Return (x, y) of the center of cell containing provided text 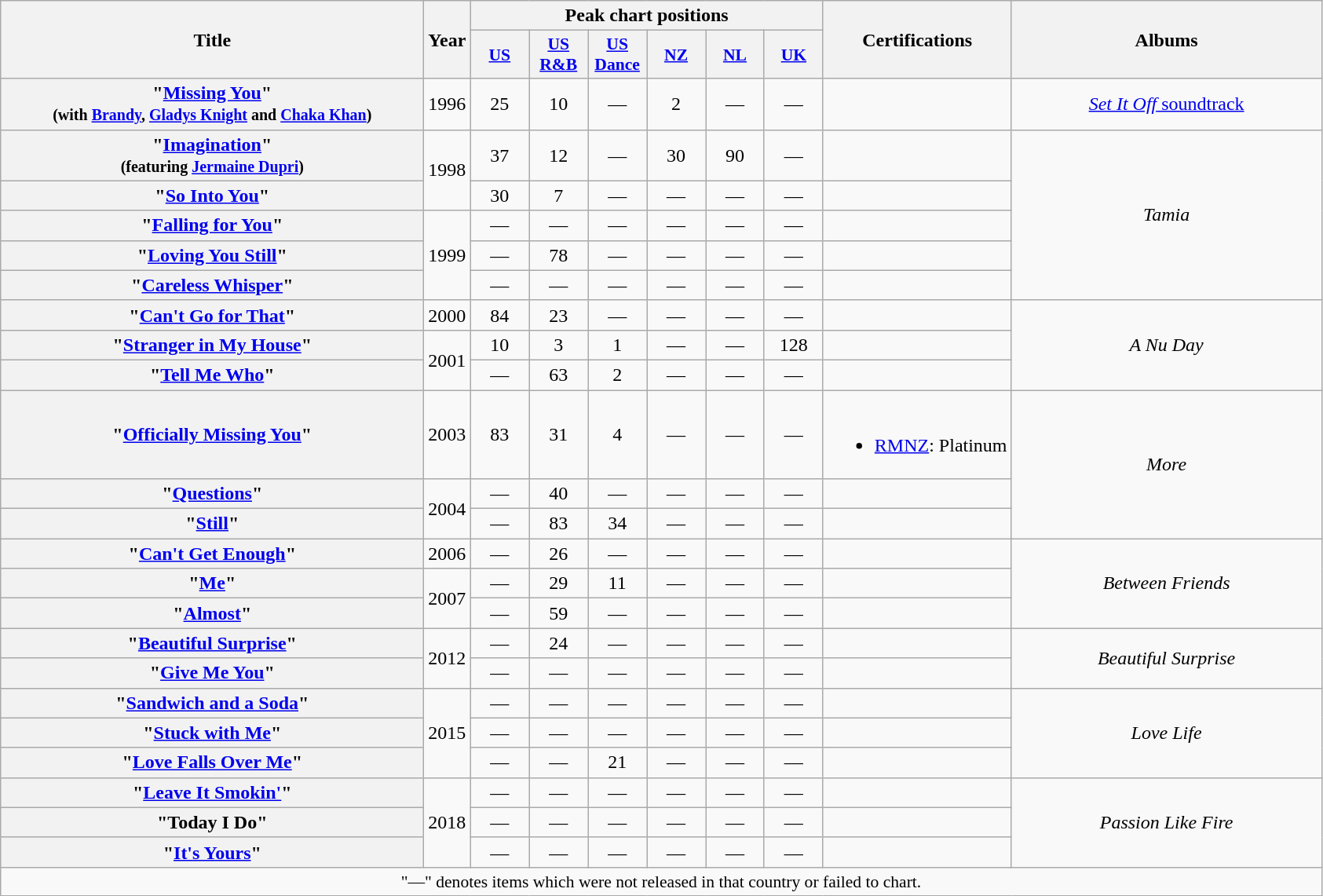
NL (735, 55)
63 (559, 375)
Beautiful Surprise (1167, 658)
"Beautiful Surprise" (212, 643)
59 (559, 613)
Year (448, 39)
12 (559, 155)
29 (559, 583)
US R&B (559, 55)
"Almost" (212, 613)
2007 (448, 598)
"So Into You" (212, 196)
Albums (1167, 39)
"Stuck with Me" (212, 733)
"Questions" (212, 494)
"Give Me You" (212, 673)
Title (212, 39)
2015 (448, 733)
21 (617, 763)
1998 (448, 170)
7 (559, 196)
78 (559, 255)
"—" denotes items which were not released in that country or failed to chart. (661, 881)
"Me" (212, 583)
US Dance (617, 55)
Set It Off soundtrack (1167, 104)
"Loving You Still" (212, 255)
31 (559, 433)
"Falling for You" (212, 225)
"Still" (212, 524)
"Can't Go for That" (212, 315)
"Imagination" (featuring Jermaine Dupri) (212, 155)
"Leave It Smokin'" (212, 792)
"Careless Whisper" (212, 285)
24 (559, 643)
3 (559, 345)
A Nu Day (1167, 345)
2012 (448, 658)
"It's Yours" (212, 852)
Tamia (1167, 215)
2004 (448, 509)
"Can't Get Enough" (212, 554)
4 (617, 433)
90 (735, 155)
2018 (448, 822)
Love Life (1167, 733)
1 (617, 345)
128 (793, 345)
"Officially Missing You" (212, 433)
1999 (448, 255)
26 (559, 554)
RMNZ: Platinum (917, 433)
34 (617, 524)
"Tell Me Who" (212, 375)
"Love Falls Over Me" (212, 763)
Certifications (917, 39)
"Stranger in My House" (212, 345)
"Today I Do" (212, 822)
More (1167, 463)
2003 (448, 433)
"Sandwich and a Soda" (212, 703)
37 (499, 155)
NZ (677, 55)
1996 (448, 104)
25 (499, 104)
23 (559, 315)
US (499, 55)
40 (559, 494)
UK (793, 55)
84 (499, 315)
2000 (448, 315)
Between Friends (1167, 583)
2001 (448, 360)
"Missing You" (with Brandy, Gladys Knight and Chaka Khan) (212, 104)
Peak chart positions (647, 16)
2006 (448, 554)
11 (617, 583)
Passion Like Fire (1167, 822)
